From the cell containing the given text, extract its center point as [X, Y] coordinate. 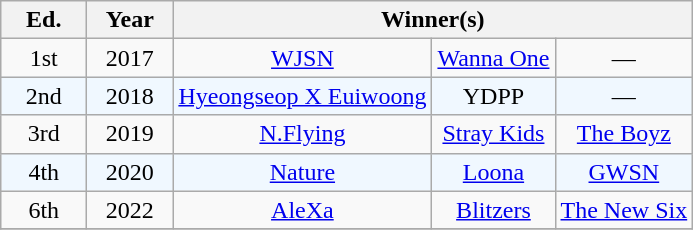
GWSN [624, 172]
2022 [130, 210]
Hyeongseop X Euiwoong [302, 96]
2017 [130, 58]
Loona [494, 172]
6th [44, 210]
Nature [302, 172]
Wanna One [494, 58]
AleXa [302, 210]
The Boyz [624, 134]
Year [130, 20]
Blitzers [494, 210]
N.Flying [302, 134]
3rd [44, 134]
YDPP [494, 96]
WJSN [302, 58]
2019 [130, 134]
2nd [44, 96]
2020 [130, 172]
Winner(s) [433, 20]
2018 [130, 96]
4th [44, 172]
Stray Kids [494, 134]
1st [44, 58]
The New Six [624, 210]
Ed. [44, 20]
